Pinpoint the cell where the given text exists, returning its [x, y] midpoint coordinate. 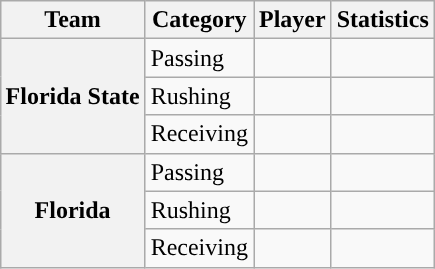
Player [293, 20]
Category [199, 20]
Florida State [72, 96]
Florida [72, 210]
Statistics [382, 20]
Team [72, 20]
